Scan for the cell matching the given text and deliver its (x, y) coordinate at center. 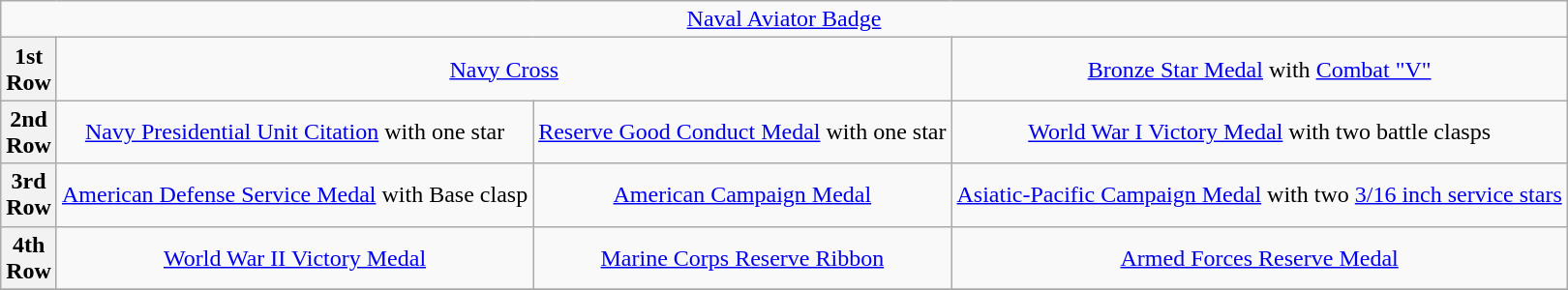
World War II Victory Medal (294, 257)
American Defense Service Medal with Base clasp (294, 195)
3rd Row (29, 195)
Navy Cross (503, 70)
4th Row (29, 257)
1st Row (29, 70)
World War I Victory Medal with two battle clasps (1259, 131)
Marine Corps Reserve Ribbon (742, 257)
Navy Presidential Unit Citation with one star (294, 131)
American Campaign Medal (742, 195)
Reserve Good Conduct Medal with one star (742, 131)
Bronze Star Medal with Combat "V" (1259, 70)
Armed Forces Reserve Medal (1259, 257)
Asiatic-Pacific Campaign Medal with two 3/16 inch service stars (1259, 195)
Naval Aviator Badge (784, 19)
2nd Row (29, 131)
